Identify which cell holds the provided text, then report its [x, y] central coordinate. 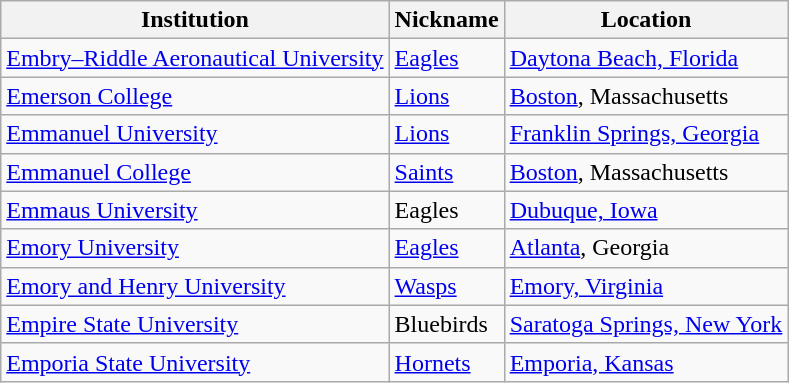
Embry–Riddle Aeronautical University [195, 58]
Dubuque, Iowa [646, 210]
Emory, Virginia [646, 286]
Emporia, Kansas [646, 362]
Location [646, 20]
Franklin Springs, Georgia [646, 134]
Empire State University [195, 324]
Emory University [195, 248]
Emory and Henry University [195, 286]
Emmaus University [195, 210]
Saratoga Springs, New York [646, 324]
Hornets [446, 362]
Nickname [446, 20]
Emporia State University [195, 362]
Institution [195, 20]
Daytona Beach, Florida [646, 58]
Emmanuel College [195, 172]
Saints [446, 172]
Bluebirds [446, 324]
Emerson College [195, 96]
Emmanuel University [195, 134]
Atlanta, Georgia [646, 248]
Wasps [446, 286]
